From the cell containing the given text, extract its center point as [x, y] coordinate. 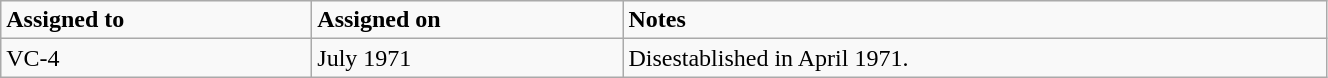
Assigned on [468, 20]
July 1971 [468, 58]
VC-4 [156, 58]
Disestablished in April 1971. [975, 58]
Notes [975, 20]
Assigned to [156, 20]
